Find where the given text appears and provide that cell's center as [X, Y] coordinate. 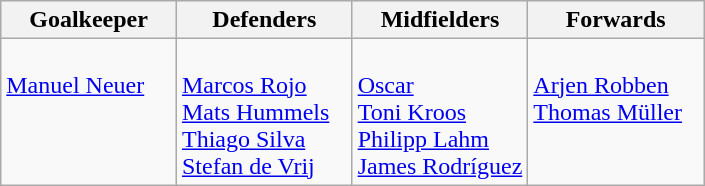
Marcos Rojo Mats Hummels Thiago Silva Stefan de Vrij [264, 112]
Oscar Toni Kroos Philipp Lahm James Rodríguez [440, 112]
Manuel Neuer [89, 112]
Goalkeeper [89, 20]
Arjen Robben Thomas Müller [616, 112]
Midfielders [440, 20]
Forwards [616, 20]
Defenders [264, 20]
